Return the [X, Y] coordinate for the center point of the cell that contains the specified text.  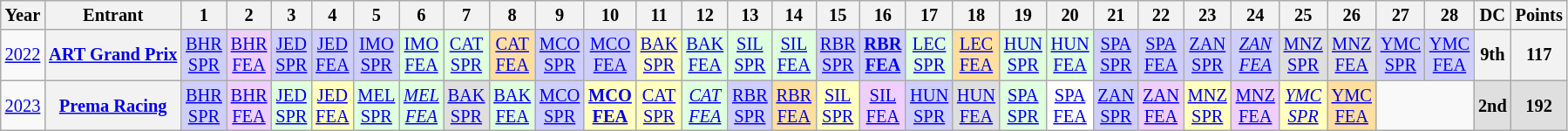
13 [750, 15]
DC [1492, 15]
4 [332, 15]
MELFEA [421, 106]
21 [1117, 15]
23 [1208, 15]
18 [976, 15]
LECSPR [929, 55]
26 [1352, 15]
2022 [23, 55]
2023 [23, 106]
8 [512, 15]
14 [794, 15]
16 [882, 15]
12 [704, 15]
27 [1401, 15]
3 [291, 15]
Points [1539, 15]
Prema Racing [113, 106]
28 [1449, 15]
15 [838, 15]
25 [1304, 15]
9 [560, 15]
6 [421, 15]
17 [929, 15]
IMOSPR [377, 55]
10 [610, 15]
5 [377, 15]
20 [1070, 15]
2nd [1492, 106]
9th [1492, 55]
19 [1023, 15]
Entrant [113, 15]
192 [1539, 106]
ART Grand Prix [113, 55]
IMOFEA [421, 55]
11 [659, 15]
7 [467, 15]
24 [1255, 15]
MELSPR [377, 106]
1 [204, 15]
LECFEA [976, 55]
2 [249, 15]
Year [23, 15]
22 [1161, 15]
117 [1539, 55]
